Capture the cell that displays the provided text and extract its [x, y] central coordinate. 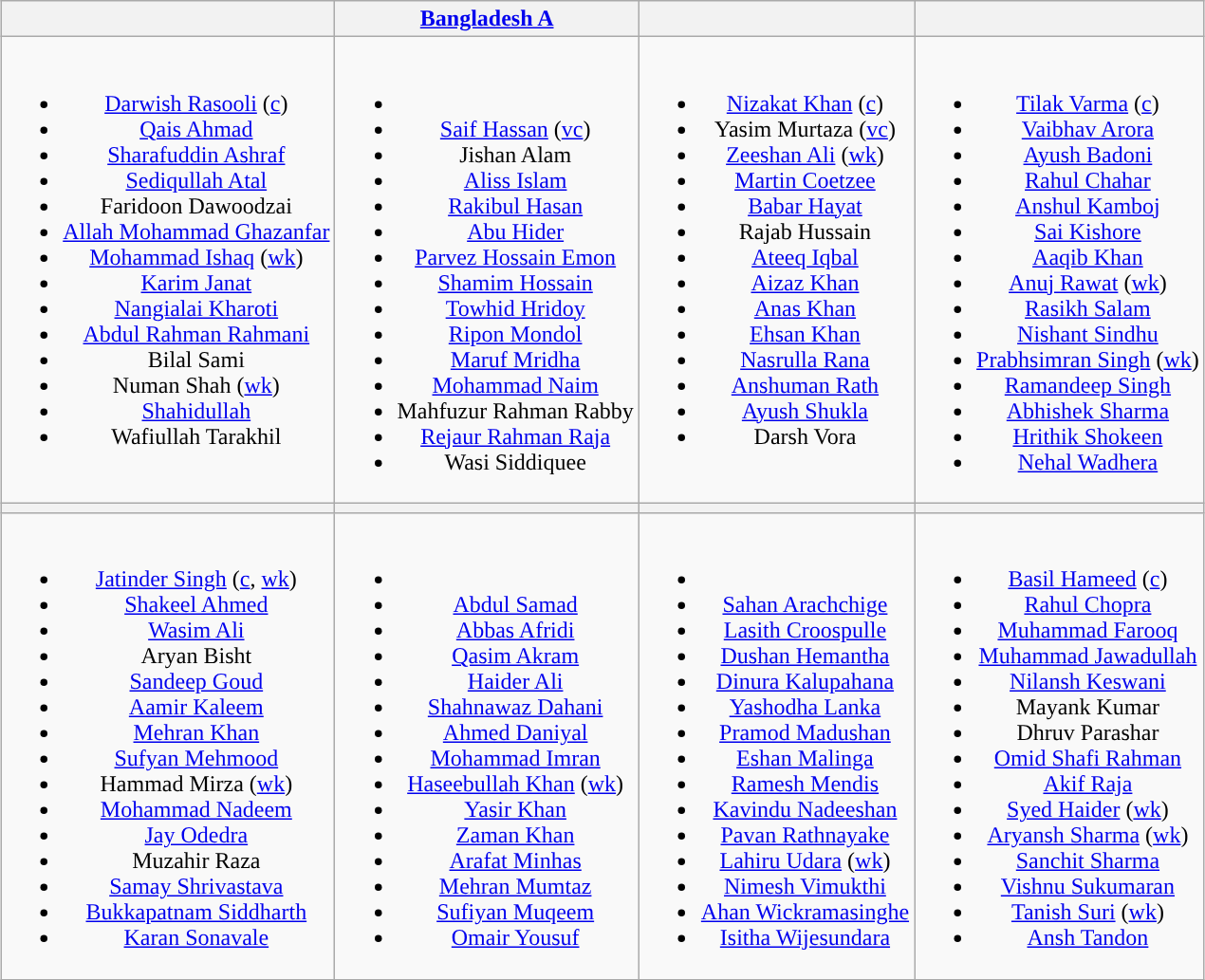
Bangladesh A [487, 19]
